Return [X, Y] of the center of cell containing provided text 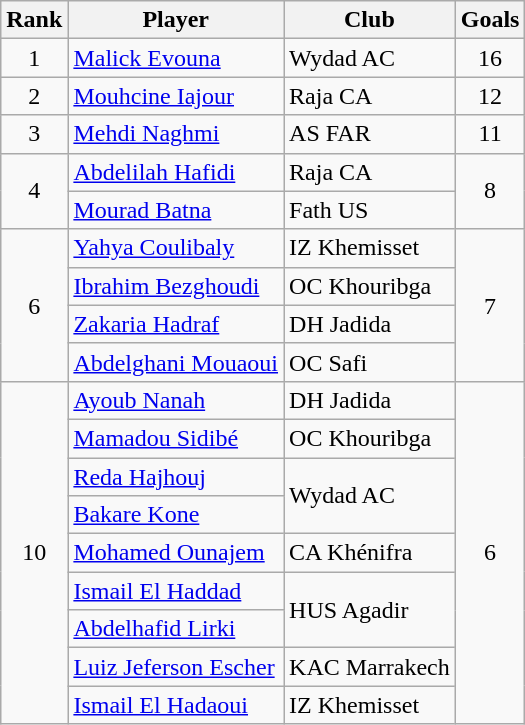
7 [490, 305]
Luiz Jeferson Escher [176, 667]
1 [34, 58]
Goals [490, 20]
12 [490, 96]
Ayoub Nanah [176, 400]
Zakaria Hadraf [176, 324]
Ismail El Hadaoui [176, 705]
AS FAR [370, 134]
Mamadou Sidibé [176, 438]
Abdelilah Hafidi [176, 172]
Mehdi Naghmi [176, 134]
Yahya Coulibaly [176, 248]
Fath US [370, 210]
Abdelghani Mouaoui [176, 362]
Malick Evouna [176, 58]
Mohamed Ounajem [176, 553]
Ibrahim Bezghoudi [176, 286]
10 [34, 552]
Mourad Batna [176, 210]
3 [34, 134]
Mouhcine Iajour [176, 96]
CA Khénifra [370, 553]
OC Safi [370, 362]
Club [370, 20]
4 [34, 191]
Ismail El Haddad [176, 591]
Bakare Kone [176, 515]
2 [34, 96]
Abdelhafid Lirki [176, 629]
Player [176, 20]
KAC Marrakech [370, 667]
8 [490, 191]
16 [490, 58]
Rank [34, 20]
HUS Agadir [370, 610]
Reda Hajhouj [176, 477]
11 [490, 134]
